Determine the (X, Y) coordinate at the center of the cell enclosing the given text.  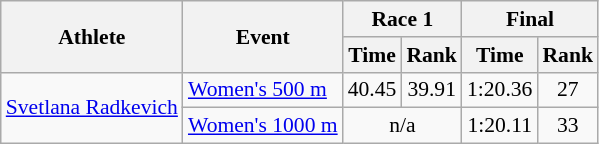
Race 1 (402, 19)
Women's 1000 m (263, 126)
1:20.36 (500, 90)
Athlete (92, 36)
Women's 500 m (263, 90)
39.91 (432, 90)
Event (263, 36)
n/a (402, 126)
Svetlana Radkevich (92, 108)
33 (568, 126)
27 (568, 90)
Final (530, 19)
1:20.11 (500, 126)
40.45 (372, 90)
